Detect which cell encompasses the target text, then output its [X, Y] center coordinate. 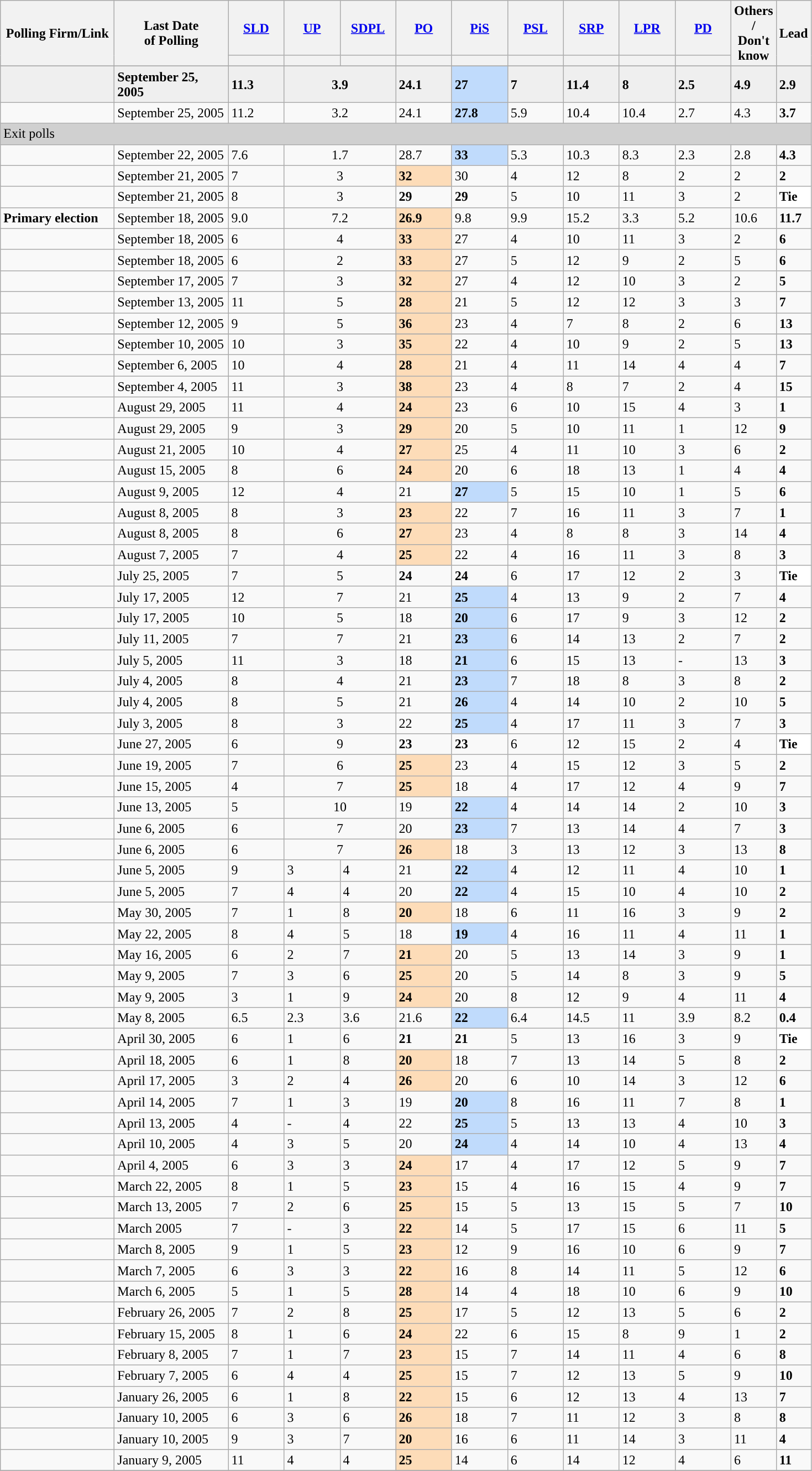
7.6 [256, 155]
6.4 [535, 1018]
May 8, 2005 [171, 1018]
0.4 [794, 1018]
PSL [535, 28]
July 3, 2005 [171, 723]
9.9 [535, 218]
March 22, 2005 [171, 1186]
21.6 [423, 1018]
Primary election [57, 218]
SRP [591, 28]
Exit polls [406, 134]
July 25, 2005 [171, 576]
June 13, 2005 [171, 807]
Lead [794, 33]
February 15, 2005 [171, 1333]
2.9 [794, 84]
April 13, 2005 [171, 1123]
8.3 [647, 155]
11.2 [256, 113]
15.2 [591, 218]
PiS [480, 28]
April 17, 2005 [171, 1081]
January 9, 2005 [171, 1460]
PO [423, 28]
8.2 [753, 1018]
26.9 [423, 218]
July 11, 2005 [171, 639]
April 14, 2005 [171, 1102]
April 10, 2005 [171, 1144]
30 [480, 176]
27.8 [480, 113]
August 15, 2005 [171, 471]
April 18, 2005 [171, 1060]
February 8, 2005 [171, 1355]
September 10, 2005 [171, 345]
August 9, 2005 [171, 492]
11.7 [794, 218]
35 [423, 345]
March 13, 2005 [171, 1207]
June 19, 2005 [171, 765]
September 22, 2005 [171, 155]
5.9 [535, 113]
April 30, 2005 [171, 1039]
UP [312, 28]
March 6, 2005 [171, 1291]
August 7, 2005 [171, 555]
April 4, 2005 [171, 1165]
11.3 [256, 84]
February 26, 2005 [171, 1312]
Last Dateof Polling [171, 33]
14.5 [591, 1018]
Polling Firm/Link [57, 33]
September 12, 2005 [171, 324]
August 21, 2005 [171, 450]
3.6 [368, 1018]
February 7, 2005 [171, 1376]
9.0 [256, 218]
Others /Don't know [753, 33]
March 2005 [171, 1228]
LPR [647, 28]
36 [423, 324]
September 17, 2005 [171, 281]
3.3 [647, 218]
July 5, 2005 [171, 660]
3.2 [340, 113]
SDPL [368, 28]
6.5 [256, 1018]
2.5 [703, 84]
September 4, 2005 [171, 387]
SLD [256, 28]
10.6 [753, 218]
9.8 [480, 218]
May 16, 2005 [171, 954]
1.7 [340, 155]
2.8 [753, 155]
3.7 [794, 113]
7.2 [340, 218]
38 [423, 387]
4.9 [753, 84]
March 7, 2005 [171, 1270]
May 22, 2005 [171, 933]
2.7 [703, 113]
September 13, 2005 [171, 302]
10.3 [591, 155]
September 6, 2005 [171, 366]
PD [703, 28]
June 27, 2005 [171, 744]
June 15, 2005 [171, 786]
11.4 [591, 84]
May 30, 2005 [171, 912]
March 8, 2005 [171, 1249]
5.2 [703, 218]
5.3 [535, 155]
January 26, 2005 [171, 1397]
28.7 [423, 155]
